Find where the given text appears and provide that cell's center as (x, y) coordinate. 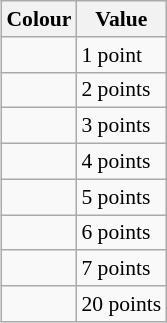
4 points (121, 161)
3 points (121, 126)
Value (121, 19)
7 points (121, 268)
2 points (121, 90)
1 point (121, 54)
6 points (121, 232)
Colour (38, 19)
5 points (121, 197)
20 points (121, 304)
